Extract the [x, y] coordinate from the center of the cell holding the provided text.  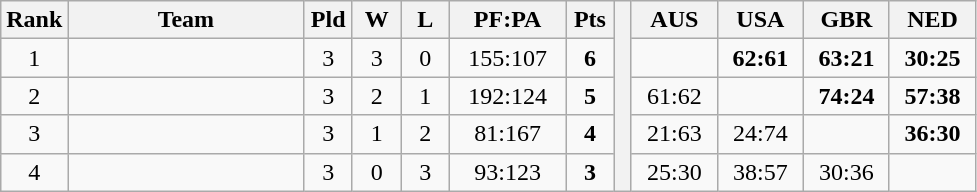
PF:PA [508, 20]
Rank [34, 20]
AUS [674, 20]
57:38 [932, 96]
Team [186, 20]
30:25 [932, 58]
36:30 [932, 134]
Pld [328, 20]
74:24 [846, 96]
Pts [590, 20]
61:62 [674, 96]
93:123 [508, 172]
21:63 [674, 134]
W [376, 20]
25:30 [674, 172]
62:61 [760, 58]
38:57 [760, 172]
155:107 [508, 58]
192:124 [508, 96]
NED [932, 20]
6 [590, 58]
81:167 [508, 134]
5 [590, 96]
30:36 [846, 172]
USA [760, 20]
63:21 [846, 58]
24:74 [760, 134]
L [426, 20]
GBR [846, 20]
